Locate the cell with the specified text and output its (X, Y) center coordinate. 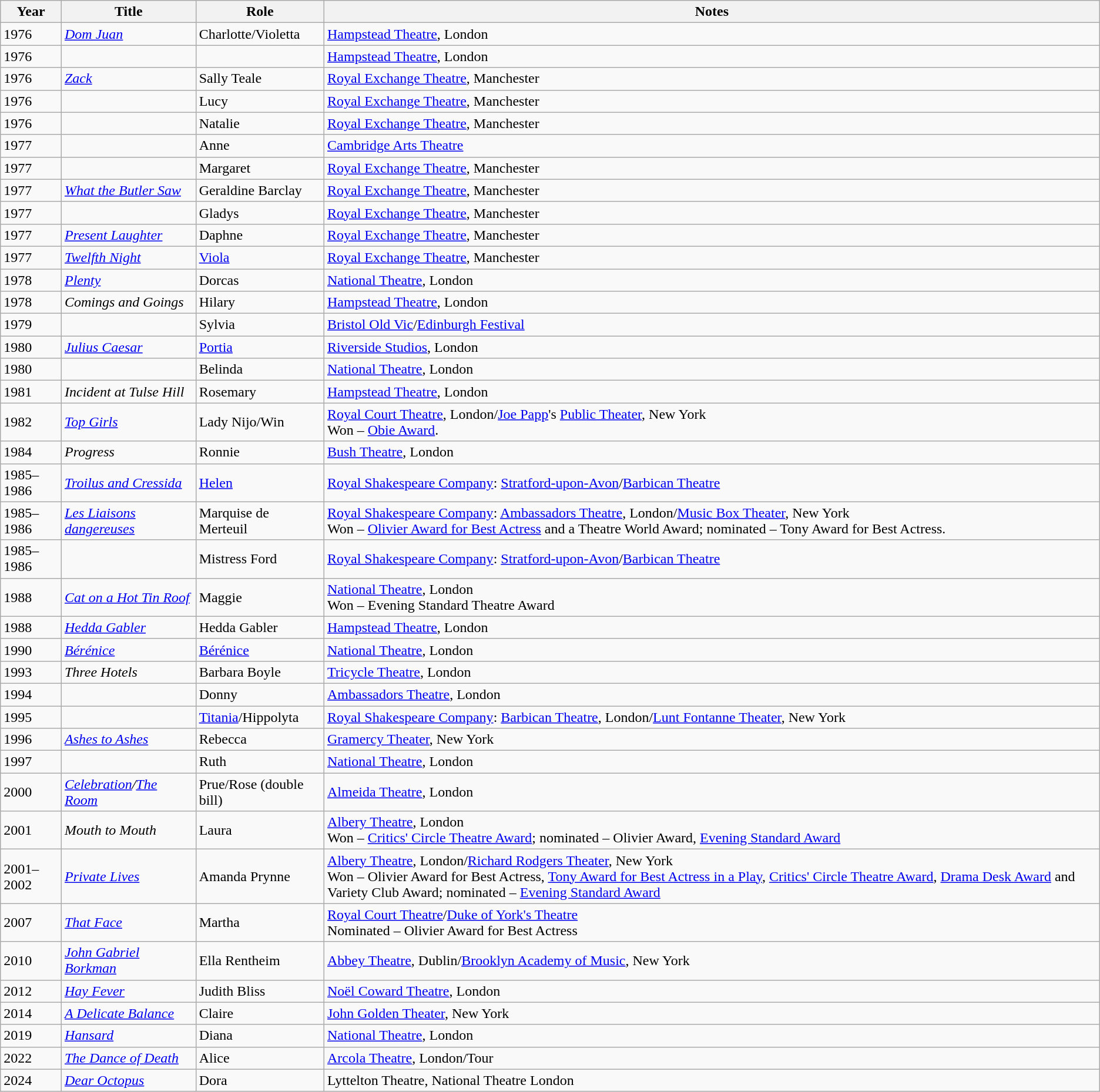
The Dance of Death (128, 1058)
Riverside Studios, London (712, 347)
Barbara Boyle (260, 672)
Zack (128, 79)
Role (260, 12)
1995 (31, 717)
1997 (31, 762)
Gladys (260, 213)
1981 (31, 392)
A Delicate Balance (128, 1013)
Judith Bliss (260, 991)
Mouth to Mouth (128, 831)
2012 (31, 991)
2001–2002 (31, 876)
Hay Fever (128, 991)
Marquise de Merteuil (260, 520)
Top Girls (128, 422)
Comings and Goings (128, 303)
Helen (260, 483)
2019 (31, 1036)
Title (128, 12)
Present Laughter (128, 235)
Dora (260, 1080)
Abbey Theatre, Dublin/Brooklyn Academy of Music, New York (712, 961)
Bush Theatre, London (712, 452)
Amanda Prynne (260, 876)
Maggie (260, 597)
Lyttelton Theatre, National Theatre London (712, 1080)
Hilary (260, 303)
Tricycle Theatre, London (712, 672)
Ronnie (260, 452)
Diana (260, 1036)
2000 (31, 792)
1982 (31, 422)
Sally Teale (260, 79)
Royal Court Theatre/Duke of York's TheatreNominated – Olivier Award for Best Actress (712, 922)
John Gabriel Borkman (128, 961)
1993 (31, 672)
Cambridge Arts Theatre (712, 146)
Geraldine Barclay (260, 190)
Ella Rentheim (260, 961)
Dorcas (260, 280)
Anne (260, 146)
Plenty (128, 280)
Donny (260, 694)
Laura (260, 831)
Private Lives (128, 876)
Albery Theatre, LondonWon – Critics' Circle Theatre Award; nominated – Olivier Award, Evening Standard Award (712, 831)
Incident at Tulse Hill (128, 392)
Les Liaisons dangereuses (128, 520)
2014 (31, 1013)
Ruth (260, 762)
Progress (128, 452)
Titania/Hippolyta (260, 717)
Martha (260, 922)
Cat on a Hot Tin Roof (128, 597)
Sylvia (260, 325)
Ashes to Ashes (128, 740)
Celebration/The Room (128, 792)
What the Butler Saw (128, 190)
Margaret (260, 168)
2001 (31, 831)
Dear Octopus (128, 1080)
Charlotte/Violetta (260, 34)
Three Hotels (128, 672)
Bristol Old Vic/Edinburgh Festival (712, 325)
Lady Nijo/Win (260, 422)
National Theatre, LondonWon – Evening Standard Theatre Award (712, 597)
Year (31, 12)
Belinda (260, 369)
Rosemary (260, 392)
Noël Coward Theatre, London (712, 991)
Royal Court Theatre, London/Joe Papp's Public Theater, New YorkWon – Obie Award. (712, 422)
Arcola Theatre, London/Tour (712, 1058)
2010 (31, 961)
Mistress Ford (260, 559)
Natalie (260, 123)
Hansard (128, 1036)
Julius Caesar (128, 347)
Claire (260, 1013)
1984 (31, 452)
Twelfth Night (128, 257)
Rebecca (260, 740)
2024 (31, 1080)
Gramercy Theater, New York (712, 740)
Almeida Theatre, London (712, 792)
2022 (31, 1058)
Alice (260, 1058)
Ambassadors Theatre, London (712, 694)
1996 (31, 740)
Prue/Rose (double bill) (260, 792)
1990 (31, 650)
1979 (31, 325)
Royal Shakespeare Company: Barbican Theatre, London/Lunt Fontanne Theater, New York (712, 717)
Viola (260, 257)
Daphne (260, 235)
Notes (712, 12)
Troilus and Cressida (128, 483)
Dom Juan (128, 34)
1994 (31, 694)
Portia (260, 347)
That Face (128, 922)
2007 (31, 922)
Lucy (260, 101)
John Golden Theater, New York (712, 1013)
